Scan for the cell matching the given text and deliver its [X, Y] coordinate at center. 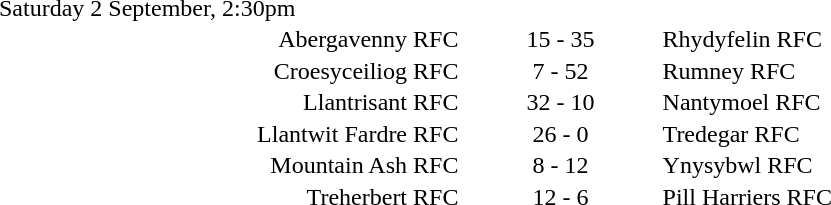
32 - 10 [560, 103]
26 - 0 [560, 134]
8 - 12 [560, 165]
15 - 35 [560, 39]
7 - 52 [560, 71]
